Search for the cell housing the specified text and yield its (X, Y) center coordinate. 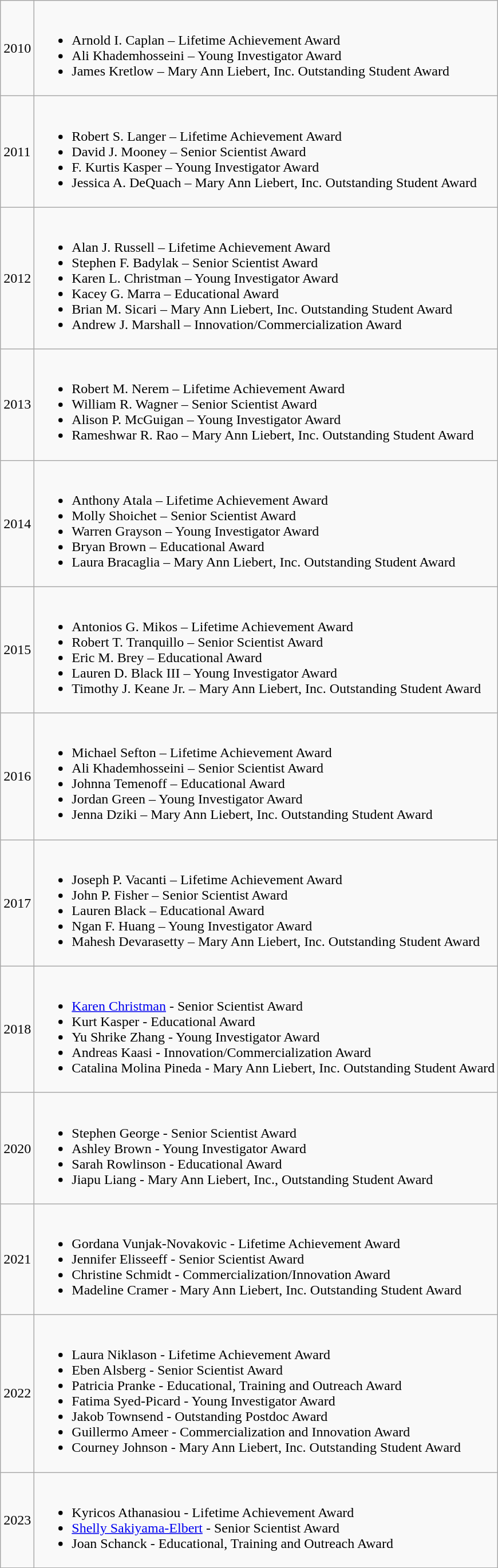
2011 (17, 152)
2016 (17, 776)
2015 (17, 650)
2021 (17, 1259)
2014 (17, 523)
2012 (17, 278)
2023 (17, 1520)
2018 (17, 1029)
2022 (17, 1393)
2013 (17, 405)
2010 (17, 48)
Kyricos Athanasiou - Lifetime Achievement AwardShelly Sakiyama-Elbert - Senior Scientist AwardJoan Schanck - Educational, Training and Outreach Award (266, 1520)
2017 (17, 903)
2020 (17, 1148)
